Identify which cell holds the provided text, then report its (X, Y) central coordinate. 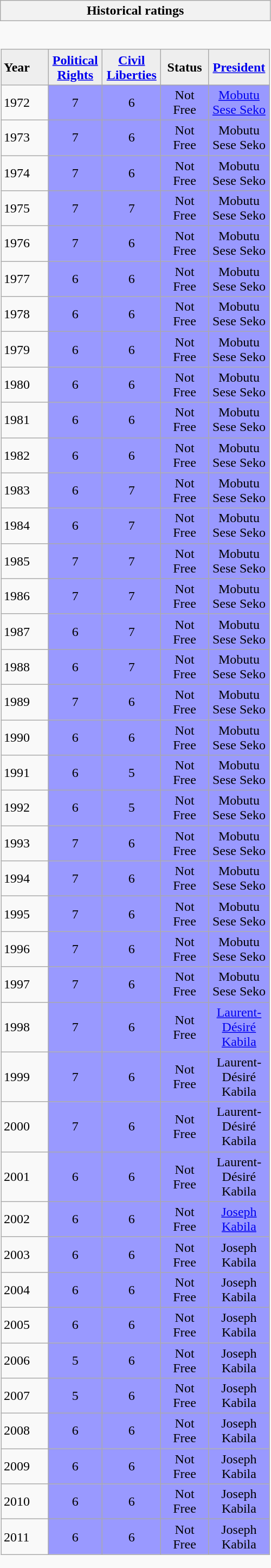
1997 (25, 985)
2007 (25, 1396)
1982 (25, 455)
1980 (25, 385)
1990 (25, 737)
President (238, 67)
2005 (25, 1325)
1991 (25, 773)
Status (184, 67)
1977 (25, 279)
2008 (25, 1431)
1999 (25, 1077)
1996 (25, 949)
2009 (25, 1466)
1988 (25, 667)
1979 (25, 349)
1976 (25, 244)
1998 (25, 1027)
1993 (25, 844)
Year (25, 67)
1984 (25, 526)
2000 (25, 1127)
Political Rights (75, 67)
1992 (25, 808)
Civil Liberties (132, 67)
1975 (25, 208)
1987 (25, 631)
1972 (25, 102)
1978 (25, 314)
1985 (25, 561)
1995 (25, 914)
1973 (25, 138)
1974 (25, 172)
2006 (25, 1360)
2002 (25, 1219)
2004 (25, 1289)
2003 (25, 1255)
1994 (25, 878)
1983 (25, 490)
2011 (25, 1537)
2010 (25, 1502)
2001 (25, 1177)
Historical ratings (135, 11)
1981 (25, 420)
1989 (25, 702)
1986 (25, 596)
